Capture the cell that displays the provided text and extract its (X, Y) central coordinate. 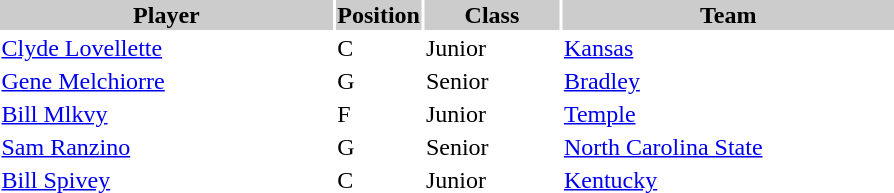
Team (728, 15)
Position (379, 15)
Player (166, 15)
Temple (728, 114)
Sam Ranzino (166, 147)
Kansas (728, 48)
Class (492, 15)
Bradley (728, 81)
Gene Melchiorre (166, 81)
Bill Mlkvy (166, 114)
North Carolina State (728, 147)
C (379, 48)
Clyde Lovellette (166, 48)
F (379, 114)
